Scan for the cell matching the given text and deliver its (x, y) coordinate at center. 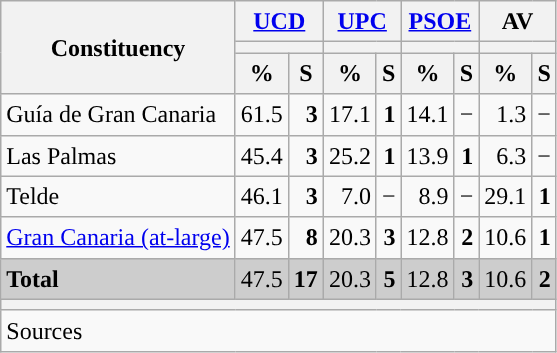
7.0 (350, 196)
1.3 (506, 114)
Guía de Gran Canaria (118, 114)
8.9 (428, 196)
8 (306, 238)
61.5 (262, 114)
17.1 (350, 114)
Las Palmas (118, 156)
UPC (362, 22)
17 (306, 278)
UCD (279, 22)
Constituency (118, 48)
25.2 (350, 156)
29.1 (506, 196)
14.1 (428, 114)
Telde (118, 196)
5 (388, 278)
Total (118, 278)
46.1 (262, 196)
13.9 (428, 156)
45.4 (262, 156)
6.3 (506, 156)
Gran Canaria (at-large) (118, 238)
Sources (279, 330)
PSOE (440, 22)
AV (518, 22)
